Identify which cell holds the provided text, then report its [X, Y] central coordinate. 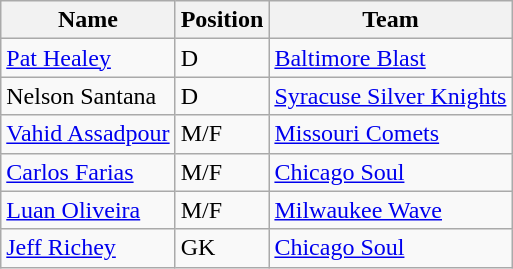
Baltimore Blast [390, 58]
Vahid Assadpour [88, 134]
GK [222, 248]
Missouri Comets [390, 134]
Carlos Farias [88, 172]
Pat Healey [88, 58]
Milwaukee Wave [390, 210]
Position [222, 20]
Nelson Santana [88, 96]
Team [390, 20]
Syracuse Silver Knights [390, 96]
Jeff Richey [88, 248]
Luan Oliveira [88, 210]
Name [88, 20]
